Scan for the cell matching the given text and deliver its [x, y] coordinate at center. 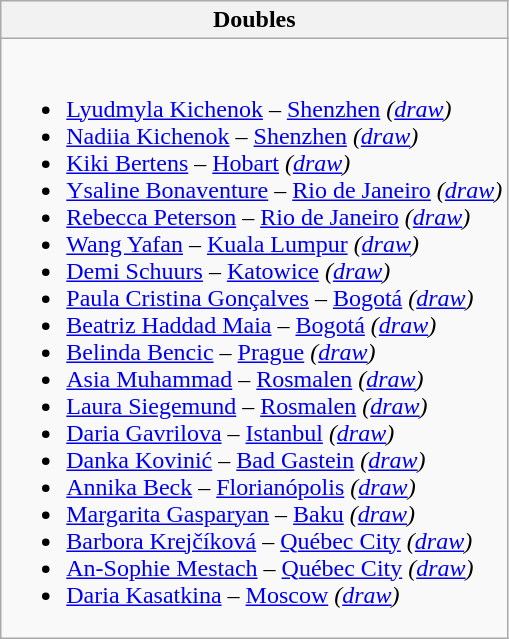
Doubles [254, 20]
